Return [X, Y] of the center of cell containing provided text 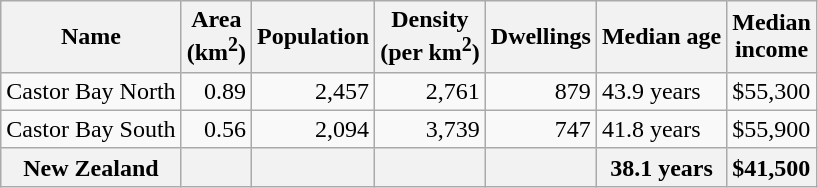
$55,300 [772, 91]
41.8 years [661, 129]
Dwellings [540, 37]
Medianincome [772, 37]
Density(per km2) [430, 37]
38.1 years [661, 167]
747 [540, 129]
$55,900 [772, 129]
Median age [661, 37]
New Zealand [91, 167]
0.89 [216, 91]
Name [91, 37]
Population [314, 37]
Castor Bay South [91, 129]
Castor Bay North [91, 91]
43.9 years [661, 91]
3,739 [430, 129]
2,457 [314, 91]
879 [540, 91]
2,094 [314, 129]
Area(km2) [216, 37]
0.56 [216, 129]
$41,500 [772, 167]
2,761 [430, 91]
